Find where the given text appears and provide that cell's center as [X, Y] coordinate. 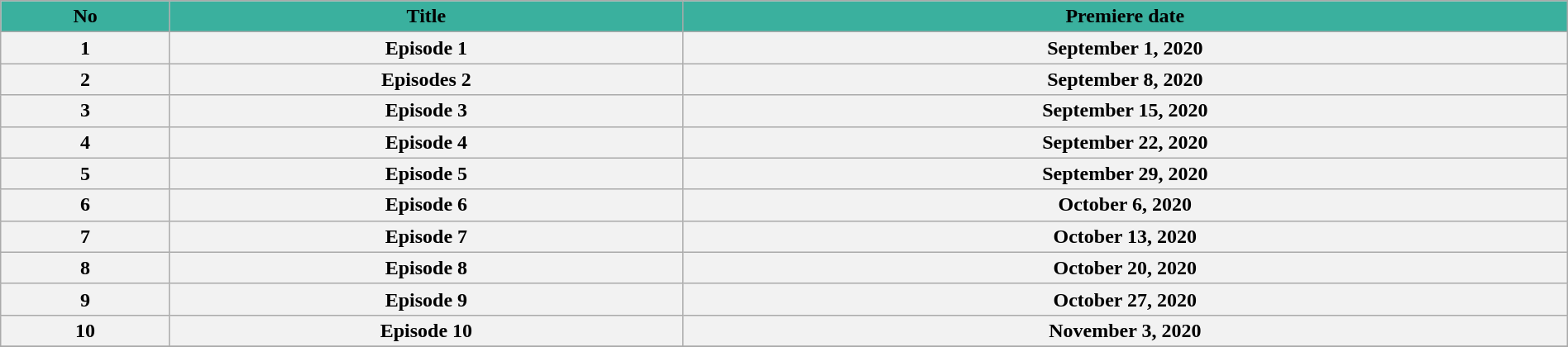
Episodes 2 [426, 79]
October 20, 2020 [1125, 268]
Episode 10 [426, 330]
Episode 3 [426, 111]
September 15, 2020 [1125, 111]
4 [86, 142]
October 27, 2020 [1125, 299]
Episode 9 [426, 299]
Episode 1 [426, 48]
September 22, 2020 [1125, 142]
September 8, 2020 [1125, 79]
Episode 8 [426, 268]
3 [86, 111]
Title [426, 17]
September 1, 2020 [1125, 48]
9 [86, 299]
September 29, 2020 [1125, 173]
Episode 7 [426, 236]
November 3, 2020 [1125, 330]
2 [86, 79]
7 [86, 236]
Premiere date [1125, 17]
October 13, 2020 [1125, 236]
October 6, 2020 [1125, 205]
10 [86, 330]
8 [86, 268]
5 [86, 173]
No [86, 17]
6 [86, 205]
Episode 6 [426, 205]
Episode 4 [426, 142]
Episode 5 [426, 173]
1 [86, 48]
